Capture the cell that displays the provided text and extract its [x, y] central coordinate. 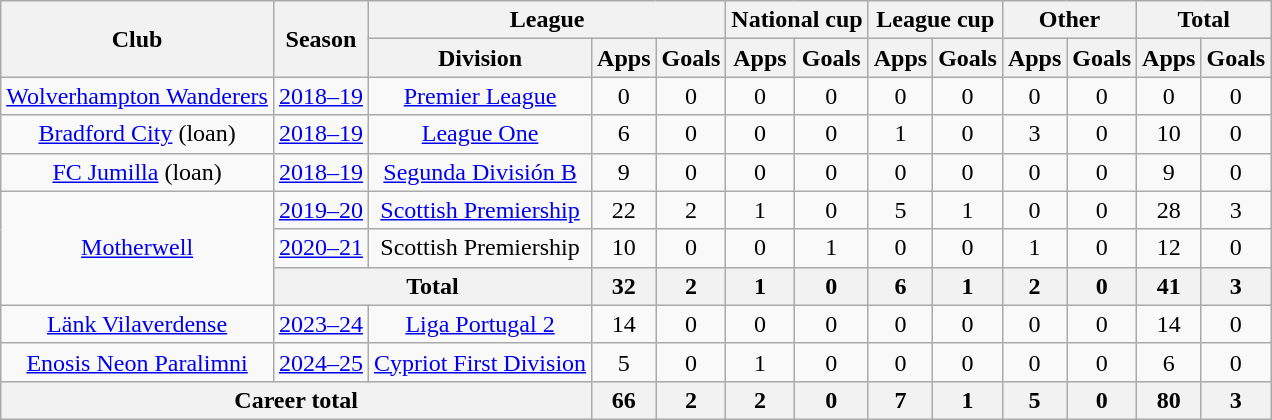
Club [138, 39]
12 [1169, 248]
41 [1169, 286]
Other [1069, 20]
League cup [935, 20]
National cup [797, 20]
FC Jumilla (loan) [138, 172]
2024–25 [320, 362]
Premier League [480, 96]
Liga Portugal 2 [480, 324]
66 [624, 400]
Segunda División B [480, 172]
Season [320, 39]
Career total [296, 400]
2020–21 [320, 248]
Wolverhampton Wanderers [138, 96]
Cypriot First Division [480, 362]
Bradford City (loan) [138, 134]
2019–20 [320, 210]
League [546, 20]
22 [624, 210]
Länk Vilaverdense [138, 324]
League One [480, 134]
80 [1169, 400]
Motherwell [138, 248]
32 [624, 286]
Division [480, 58]
28 [1169, 210]
7 [900, 400]
2023–24 [320, 324]
Enosis Neon Paralimni [138, 362]
